Detect which cell encompasses the target text, then output its (x, y) center coordinate. 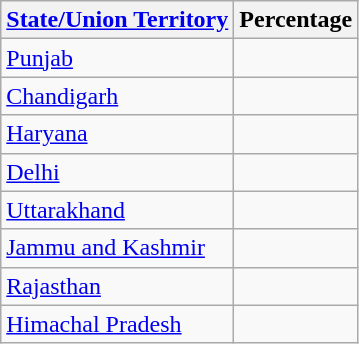
Himachal Pradesh (118, 324)
Uttarakhand (118, 210)
State/Union Territory (118, 20)
Percentage (296, 20)
Haryana (118, 134)
Delhi (118, 172)
Chandigarh (118, 96)
Jammu and Kashmir (118, 248)
Punjab (118, 58)
Rajasthan (118, 286)
